Extract the (x, y) coordinate from the center of the cell holding the provided text.  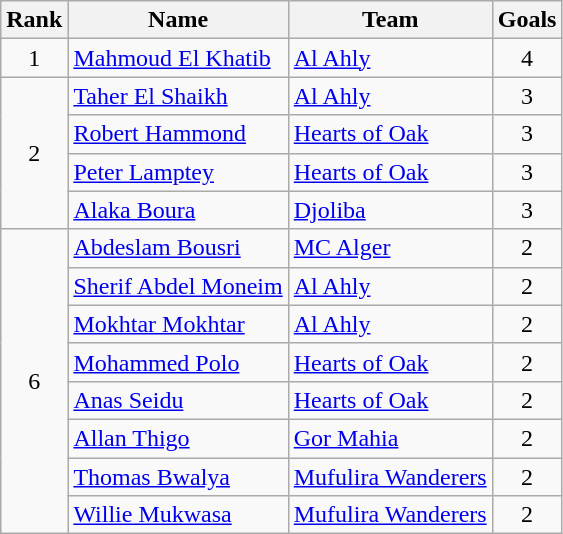
Sherif Abdel Moneim (178, 286)
Taher El Shaikh (178, 96)
1 (34, 58)
Rank (34, 20)
4 (527, 58)
Anas Seidu (178, 400)
Mahmoud El Khatib (178, 58)
Allan Thigo (178, 438)
Willie Mukwasa (178, 515)
Mohammed Polo (178, 362)
Robert Hammond (178, 134)
6 (34, 381)
MC Alger (390, 248)
Abdeslam Bousri (178, 248)
Alaka Boura (178, 210)
Thomas Bwalya (178, 477)
Goals (527, 20)
Peter Lamptey (178, 172)
Name (178, 20)
Mokhtar Mokhtar (178, 324)
Gor Mahia (390, 438)
Djoliba (390, 210)
Team (390, 20)
